Find where the given text appears and provide that cell's center as [x, y] coordinate. 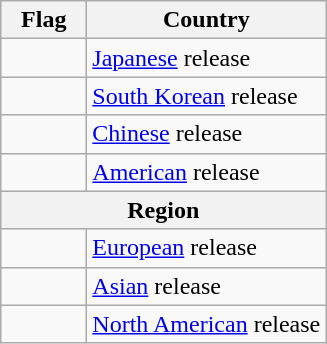
Chinese release [206, 134]
American release [206, 172]
North American release [206, 324]
Japanese release [206, 58]
Region [164, 210]
European release [206, 248]
Flag [44, 20]
South Korean release [206, 96]
Asian release [206, 286]
Country [206, 20]
